Detect which cell encompasses the target text, then output its [x, y] center coordinate. 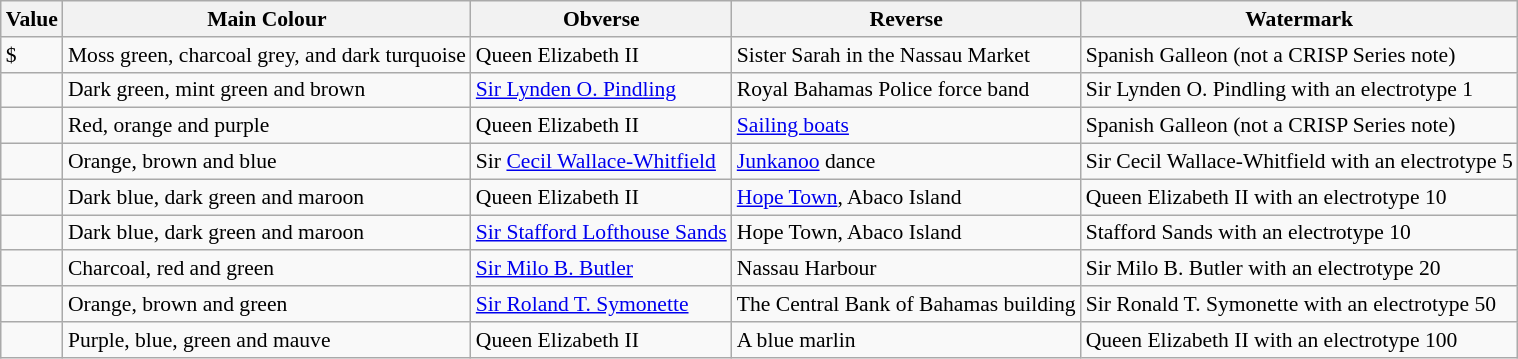
Sir Roland T. Symonette [602, 304]
Reverse [906, 19]
Dark green, mint green and brown [267, 90]
Orange, brown and blue [267, 162]
Sir Lynden O. Pindling [602, 90]
Queen Elizabeth II with an electrotype 10 [1300, 197]
Queen Elizabeth II with an electrotype 100 [1300, 340]
Charcoal, red and green [267, 269]
Sir Cecil Wallace-Whitfield [602, 162]
Main Colour [267, 19]
Purple, blue, green and mauve [267, 340]
$ [32, 55]
Orange, brown and green [267, 304]
Sir Lynden O. Pindling with an electrotype 1 [1300, 90]
Stafford Sands with an electrotype 10 [1300, 233]
Value [32, 19]
Sir Ronald T. Symonette with an electrotype 50 [1300, 304]
A blue marlin [906, 340]
Red, orange and purple [267, 126]
Junkanoo dance [906, 162]
Sir Milo B. Butler with an electrotype 20 [1300, 269]
The Central Bank of Bahamas building [906, 304]
Obverse [602, 19]
Sir Cecil Wallace-Whitfield with an electrotype 5 [1300, 162]
Sir Milo B. Butler [602, 269]
Watermark [1300, 19]
Sailing boats [906, 126]
Moss green, charcoal grey, and dark turquoise [267, 55]
Nassau Harbour [906, 269]
Sir Stafford Lofthouse Sands [602, 233]
Sister Sarah in the Nassau Market [906, 55]
Royal Bahamas Police force band [906, 90]
